Capture the cell that displays the provided text and extract its (X, Y) central coordinate. 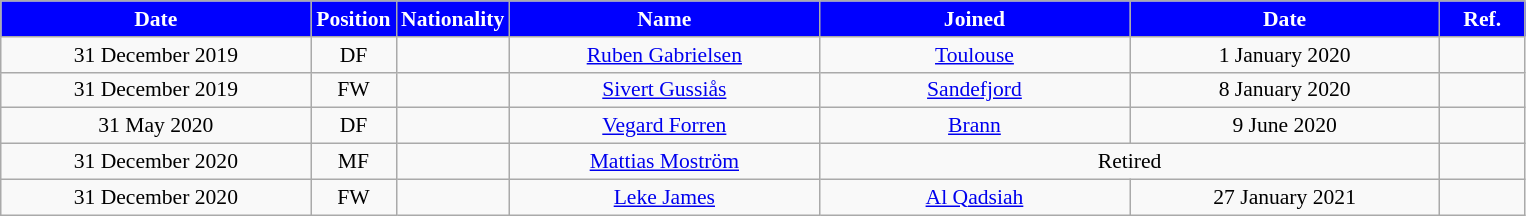
Toulouse (974, 55)
Retired (1129, 162)
8 January 2020 (1285, 90)
Ruben Gabrielsen (664, 55)
9 June 2020 (1285, 126)
Name (664, 19)
27 January 2021 (1285, 197)
Ref. (1482, 19)
MF (354, 162)
Sivert Gussiås (664, 90)
Nationality (452, 19)
31 May 2020 (156, 126)
Sandefjord (974, 90)
Vegard Forren (664, 126)
Mattias Moström (664, 162)
1 January 2020 (1285, 55)
Position (354, 19)
Leke James (664, 197)
Brann (974, 126)
Joined (974, 19)
Al Qadsiah (974, 197)
